Pinpoint the cell where the given text exists, returning its [X, Y] midpoint coordinate. 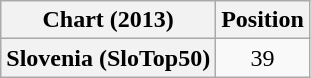
Position [263, 20]
39 [263, 58]
Chart (2013) [108, 20]
Slovenia (SloTop50) [108, 58]
